Provide the (x, y) coordinate of the cell's center where the given text is located.  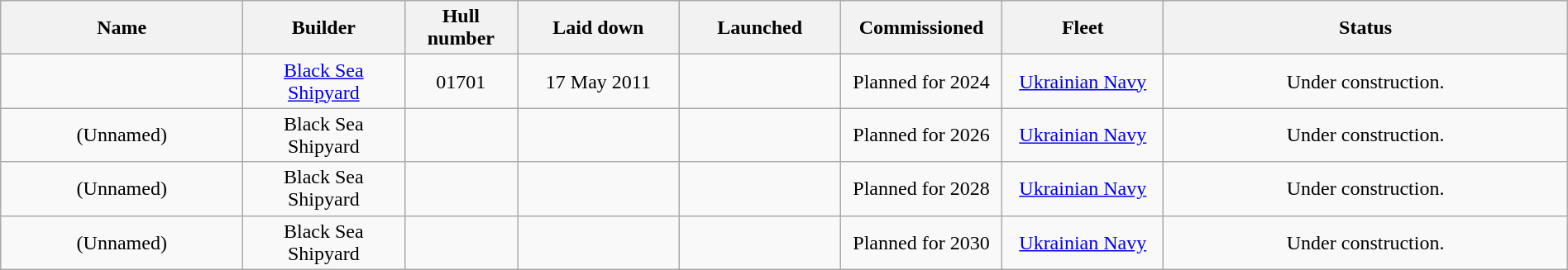
Planned for 2026 (921, 135)
Commissioned (921, 28)
17 May 2011 (599, 81)
01701 (461, 81)
Launched (759, 28)
Fleet (1083, 28)
Builder (324, 28)
Laid down (599, 28)
Status (1365, 28)
Planned for 2030 (921, 243)
Hull number (461, 28)
Planned for 2028 (921, 188)
Planned for 2024 (921, 81)
Name (122, 28)
